Search for the cell housing the specified text and yield its (X, Y) center coordinate. 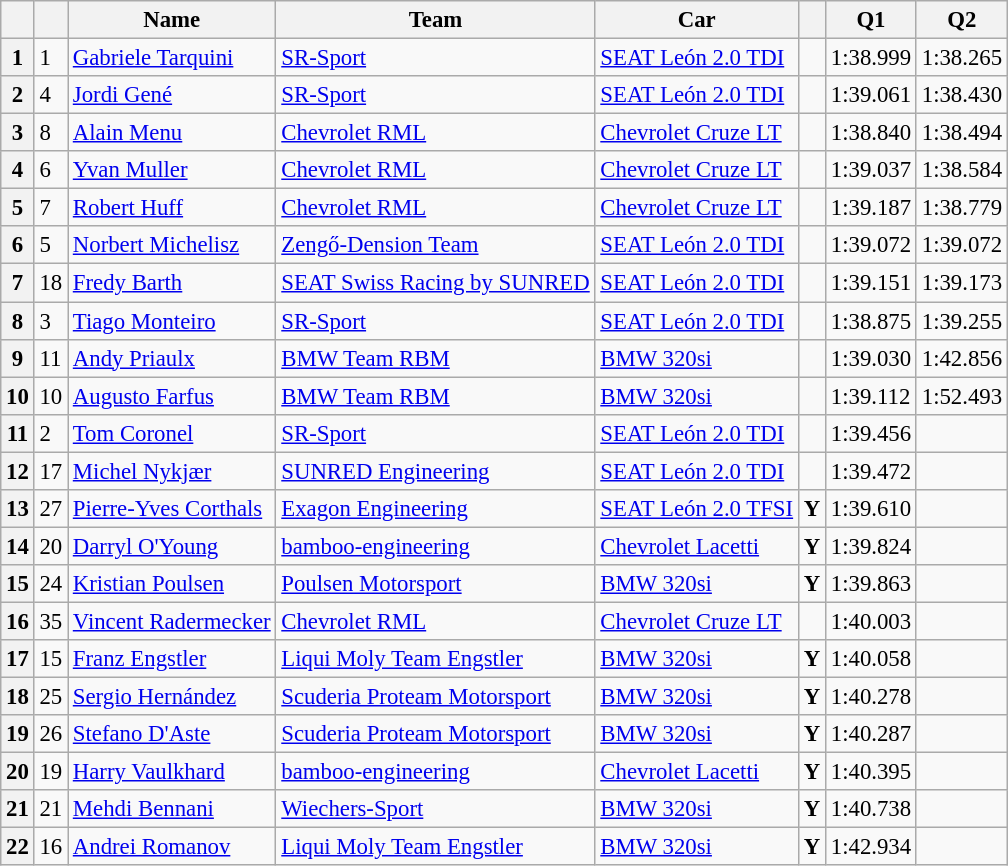
Exagon Engineering (436, 509)
Zengő-Dension Team (436, 245)
Franz Engstler (172, 659)
Darryl O'Young (172, 546)
Harry Vaulkhard (172, 772)
Gabriele Tarquini (172, 58)
Q2 (962, 20)
1:38.840 (870, 133)
1:40.395 (870, 772)
1:39.456 (870, 433)
Yvan Muller (172, 170)
1:39.187 (870, 208)
1:39.112 (870, 396)
Sergio Hernández (172, 697)
Michel Nykjær (172, 471)
Name (172, 20)
1:39.173 (962, 283)
Jordi Gené (172, 95)
SEAT Swiss Racing by SUNRED (436, 283)
Q1 (870, 20)
Mehdi Bennani (172, 809)
27 (50, 509)
1:38.265 (962, 58)
1:40.287 (870, 734)
12 (18, 471)
Poulsen Motorsport (436, 584)
Kristian Poulsen (172, 584)
1:40.003 (870, 621)
25 (50, 697)
SUNRED Engineering (436, 471)
24 (50, 584)
1:39.030 (870, 358)
Augusto Farfus (172, 396)
Tom Coronel (172, 433)
1:38.430 (962, 95)
1:38.584 (962, 170)
14 (18, 546)
1:38.494 (962, 133)
22 (18, 847)
Tiago Monteiro (172, 321)
1:38.999 (870, 58)
1:39.863 (870, 584)
1:42.934 (870, 847)
Stefano D'Aste (172, 734)
Car (696, 20)
Vincent Radermecker (172, 621)
1:40.058 (870, 659)
1:42.856 (962, 358)
9 (18, 358)
1:39.610 (870, 509)
Team (436, 20)
26 (50, 734)
Andy Priaulx (172, 358)
Pierre-Yves Corthals (172, 509)
Wiechers-Sport (436, 809)
1:40.738 (870, 809)
Alain Menu (172, 133)
1:40.278 (870, 697)
Robert Huff (172, 208)
1:38.875 (870, 321)
Norbert Michelisz (172, 245)
1:39.151 (870, 283)
SEAT León 2.0 TFSI (696, 509)
1:52.493 (962, 396)
1:38.779 (962, 208)
13 (18, 509)
Andrei Romanov (172, 847)
1:39.037 (870, 170)
1:39.472 (870, 471)
1:39.255 (962, 321)
1:39.061 (870, 95)
1:39.824 (870, 546)
Fredy Barth (172, 283)
35 (50, 621)
